Output the [x, y] coordinate of the center of the cell containing the given text.  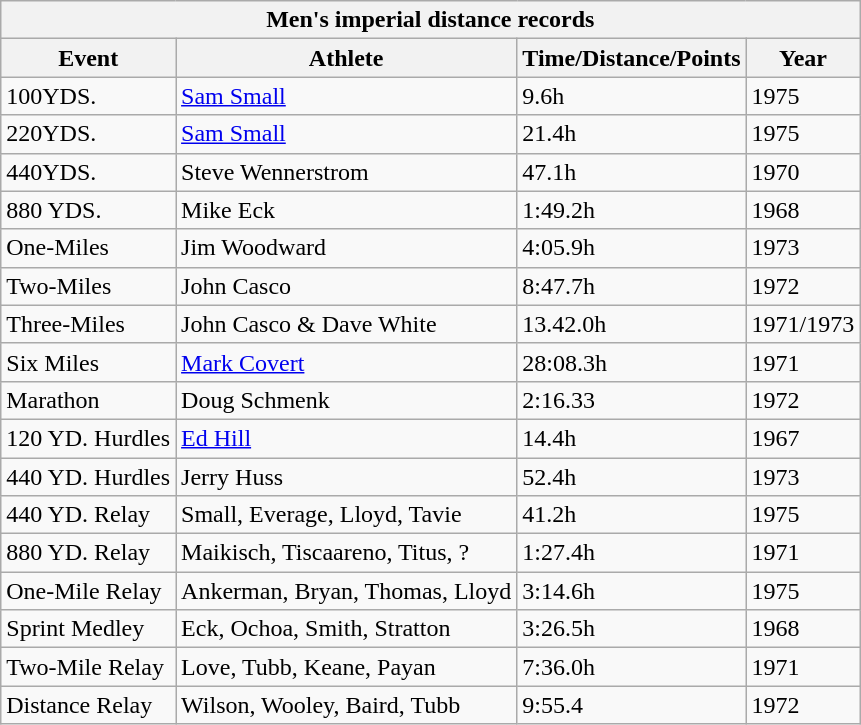
14.4h [632, 438]
Year [803, 58]
440YDS. [88, 172]
Marathon [88, 400]
Six Miles [88, 362]
21.4h [632, 134]
9:55.4 [632, 705]
Jerry Huss [346, 477]
Three-Miles [88, 324]
Small, Everage, Lloyd, Tavie [346, 515]
4:05.9h [632, 248]
1:27.4h [632, 553]
John Casco [346, 286]
880 YD. Relay [88, 553]
47.1h [632, 172]
Wilson, Wooley, Baird, Tubb [346, 705]
One-Miles [88, 248]
2:16.33 [632, 400]
Event [88, 58]
1:49.2h [632, 210]
440 YD. Hurdles [88, 477]
3:14.6h [632, 591]
Jim Woodward [346, 248]
41.2h [632, 515]
1967 [803, 438]
Two-Miles [88, 286]
440 YD. Relay [88, 515]
Distance Relay [88, 705]
Sprint Medley [88, 629]
880 YDS. [88, 210]
1970 [803, 172]
120 YD. Hurdles [88, 438]
28:08.3h [632, 362]
One-Mile Relay [88, 591]
52.4h [632, 477]
3:26.5h [632, 629]
Time/Distance/Points [632, 58]
1971/1973 [803, 324]
220YDS. [88, 134]
Eck, Ochoa, Smith, Stratton [346, 629]
7:36.0h [632, 667]
9.6h [632, 96]
Athlete [346, 58]
Steve Wennerstrom [346, 172]
Ankerman, Bryan, Thomas, Lloyd [346, 591]
Love, Tubb, Keane, Payan [346, 667]
100YDS. [88, 96]
Maikisch, Tiscaareno, Titus, ? [346, 553]
Mike Eck [346, 210]
8:47.7h [632, 286]
Doug Schmenk [346, 400]
Mark Covert [346, 362]
Men's imperial distance records [430, 20]
Ed Hill [346, 438]
John Casco & Dave White [346, 324]
Two-Mile Relay [88, 667]
13.42.0h [632, 324]
